Output the (x, y) coordinate of the center of the cell containing the given text.  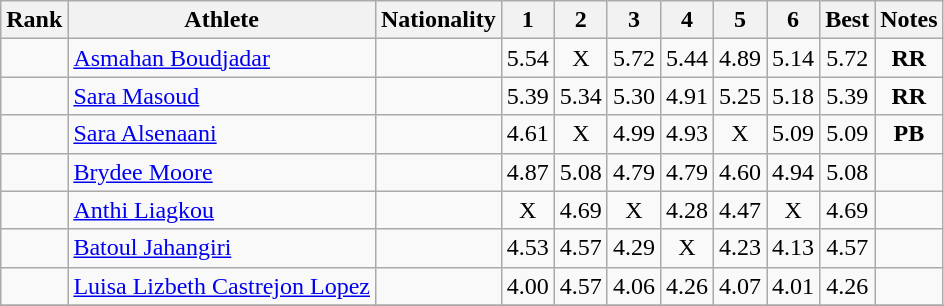
4.93 (686, 134)
Luisa Lizbeth Castrejon Lopez (222, 286)
Best (848, 20)
Sara Masoud (222, 96)
5.44 (686, 58)
Brydee Moore (222, 172)
Rank (34, 20)
4.53 (528, 248)
4.61 (528, 134)
4.28 (686, 210)
4.07 (740, 286)
4.01 (794, 286)
5.25 (740, 96)
Sara Alsenaani (222, 134)
4.60 (740, 172)
5.30 (634, 96)
Nationality (438, 20)
4.89 (740, 58)
4.00 (528, 286)
4.87 (528, 172)
4.06 (634, 286)
4 (686, 20)
Anthi Liagkou (222, 210)
5.14 (794, 58)
5 (740, 20)
4.91 (686, 96)
4.13 (794, 248)
5.54 (528, 58)
4.47 (740, 210)
Notes (909, 20)
Batoul Jahangiri (222, 248)
4.23 (740, 248)
5.18 (794, 96)
1 (528, 20)
PB (909, 134)
4.29 (634, 248)
3 (634, 20)
Athlete (222, 20)
4.99 (634, 134)
Asmahan Boudjadar (222, 58)
5.34 (580, 96)
6 (794, 20)
4.94 (794, 172)
2 (580, 20)
